From the cell containing the given text, extract its center point as [X, Y] coordinate. 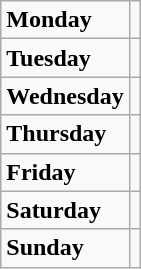
Friday [65, 172]
Monday [65, 20]
Tuesday [65, 58]
Sunday [65, 248]
Wednesday [65, 96]
Thursday [65, 134]
Saturday [65, 210]
